Scan for the cell matching the given text and deliver its (x, y) coordinate at center. 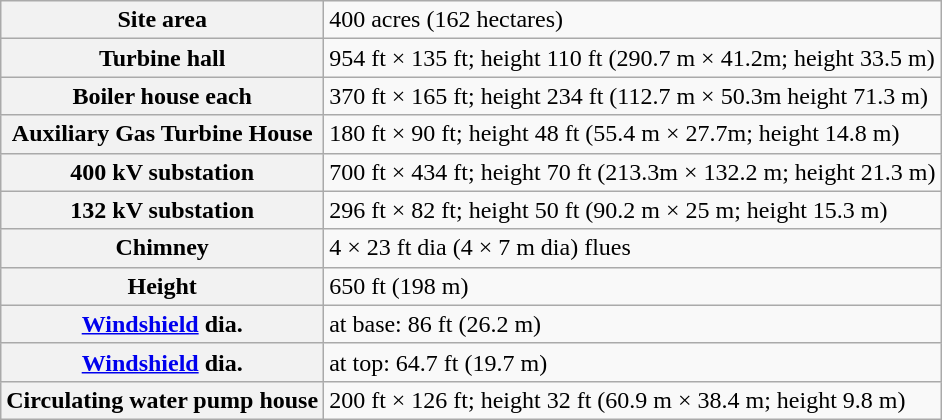
400 kV substation (162, 172)
954 ft × 135 ft; height 110 ft (290.7 m × 41.2m; height 33.5 m) (632, 58)
Auxiliary Gas Turbine House (162, 134)
at top: 64.7 ft (19.7 m) (632, 362)
4 × 23 ft dia (4 × 7 m dia) flues (632, 248)
Boiler house each (162, 96)
370 ft × 165 ft; height 234 ft (112.7 m × 50.3m height 71.3 m) (632, 96)
650 ft (198 m) (632, 286)
Chimney (162, 248)
Site area (162, 20)
180 ft × 90 ft; height 48 ft (55.4 m × 27.7m; height 14.8 m) (632, 134)
200 ft × 126 ft; height 32 ft (60.9 m × 38.4 m; height 9.8 m) (632, 400)
400 acres (162 hectares) (632, 20)
296 ft × 82 ft; height 50 ft (90.2 m × 25 m; height 15.3 m) (632, 210)
Turbine hall (162, 58)
Height (162, 286)
Circulating water pump house (162, 400)
700 ft × 434 ft; height 70 ft (213.3m × 132.2 m; height 21.3 m) (632, 172)
132 kV substation (162, 210)
at base: 86 ft (26.2 m) (632, 324)
